Identify which cell holds the provided text, then report its [X, Y] central coordinate. 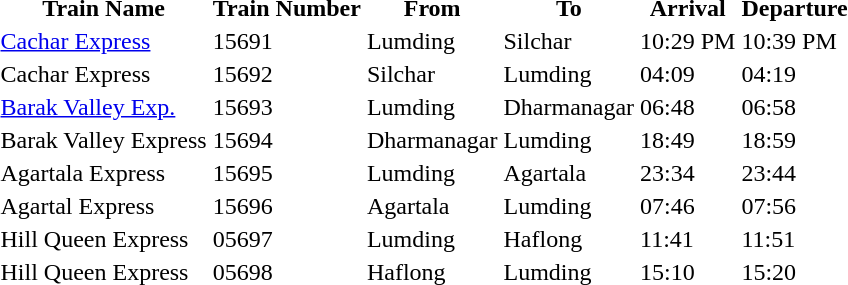
15694 [286, 140]
Haflong [569, 239]
23:34 [688, 173]
15693 [286, 107]
15696 [286, 206]
15691 [286, 41]
11:41 [688, 239]
04:09 [688, 74]
07:46 [688, 206]
06:48 [688, 107]
15695 [286, 173]
18:49 [688, 140]
15692 [286, 74]
10:29 PM [688, 41]
05697 [286, 239]
